Detect which cell encompasses the target text, then output its (X, Y) center coordinate. 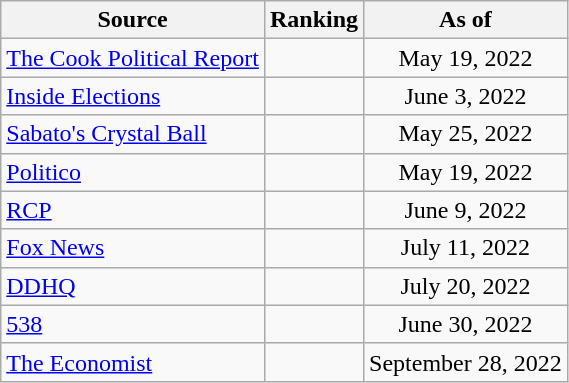
DDHQ (133, 286)
September 28, 2022 (466, 362)
Ranking (314, 20)
July 20, 2022 (466, 286)
June 3, 2022 (466, 96)
June 30, 2022 (466, 324)
Source (133, 20)
As of (466, 20)
Inside Elections (133, 96)
RCP (133, 210)
July 11, 2022 (466, 248)
Politico (133, 172)
538 (133, 324)
Fox News (133, 248)
June 9, 2022 (466, 210)
May 25, 2022 (466, 134)
The Cook Political Report (133, 58)
Sabato's Crystal Ball (133, 134)
The Economist (133, 362)
